Capture the cell that displays the provided text and extract its [x, y] central coordinate. 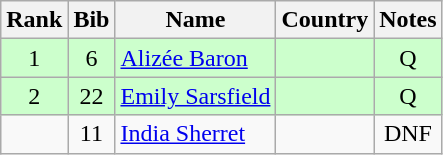
1 [34, 58]
Alizée Baron [196, 58]
DNF [408, 134]
6 [92, 58]
Notes [408, 20]
11 [92, 134]
Country [325, 20]
Bib [92, 20]
Name [196, 20]
India Sherret [196, 134]
Emily Sarsfield [196, 96]
Rank [34, 20]
2 [34, 96]
22 [92, 96]
